Output the [X, Y] coordinate of the center of the cell containing the given text.  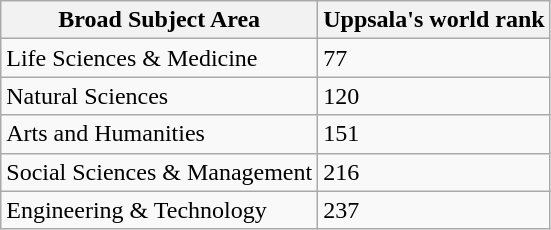
237 [434, 210]
Engineering & Technology [160, 210]
77 [434, 58]
Life Sciences & Medicine [160, 58]
Arts and Humanities [160, 134]
Social Sciences & Management [160, 172]
Natural Sciences [160, 96]
120 [434, 96]
Broad Subject Area [160, 20]
216 [434, 172]
Uppsala's world rank [434, 20]
151 [434, 134]
